Capture the cell that displays the provided text and extract its [x, y] central coordinate. 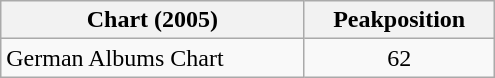
Peakposition [399, 20]
62 [399, 58]
Chart (2005) [152, 20]
German Albums Chart [152, 58]
